Identify which cell holds the provided text, then report its [X, Y] central coordinate. 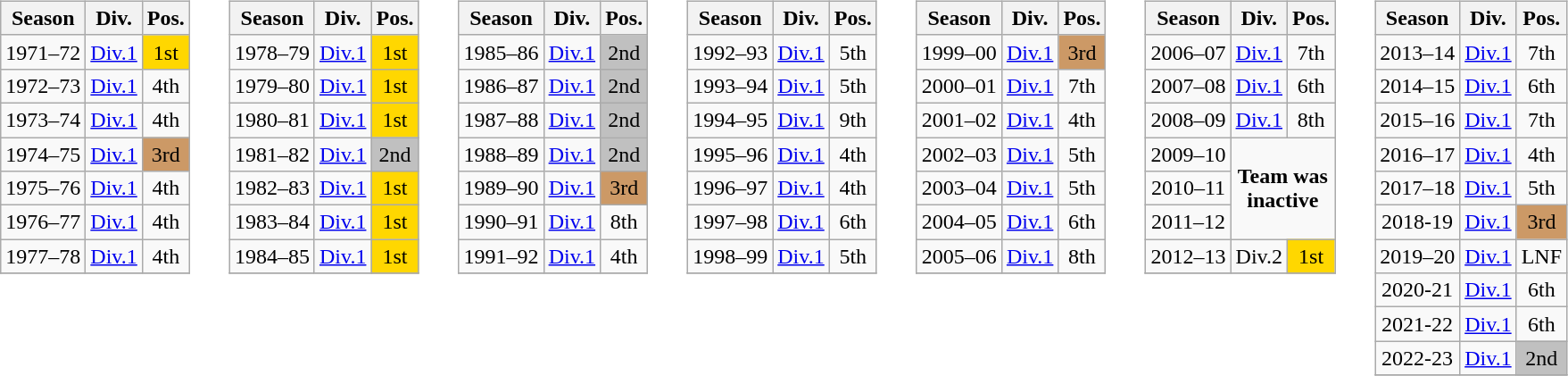
1976–77 [43, 222]
2014–15 [1417, 86]
1996–97 [730, 188]
1984–85 [271, 256]
Div.2 [1259, 256]
1979–80 [271, 86]
1983–84 [271, 222]
1973–74 [43, 120]
1991–92 [502, 256]
2020-21 [1417, 290]
2009–10 [1189, 155]
2018-19 [1417, 222]
1993–94 [730, 86]
2001–02 [958, 120]
1971–72 [43, 52]
2010–11 [1189, 188]
2022-23 [1417, 358]
1986–87 [502, 86]
2005–06 [958, 256]
2008–09 [1189, 120]
1982–83 [271, 188]
1977–78 [43, 256]
2012–13 [1189, 256]
2007–08 [1189, 86]
1978–79 [271, 52]
LNF [1541, 256]
1972–73 [43, 86]
9th [853, 120]
2011–12 [1189, 222]
2013–14 [1417, 52]
2019–20 [1417, 256]
1987–88 [502, 120]
2004–05 [958, 222]
2000–01 [958, 86]
1981–82 [271, 155]
1975–76 [43, 188]
2003–04 [958, 188]
1990–91 [502, 222]
1995–96 [730, 155]
1974–75 [43, 155]
1988–89 [502, 155]
2021-22 [1417, 324]
Team wasinactive [1283, 188]
2006–07 [1189, 52]
1989–90 [502, 188]
1985–86 [502, 52]
2015–16 [1417, 120]
1997–98 [730, 222]
2016–17 [1417, 155]
1980–81 [271, 120]
2017–18 [1417, 188]
1992–93 [730, 52]
1998–99 [730, 256]
1999–00 [958, 52]
2002–03 [958, 155]
1994–95 [730, 120]
